Return (x, y) of the center of cell containing provided text 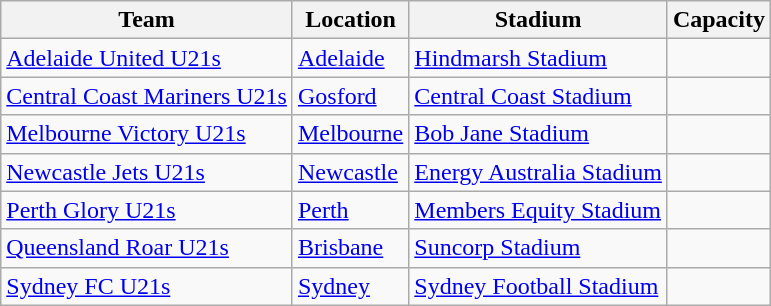
Brisbane (350, 248)
Melbourne Victory U21s (147, 134)
Members Equity Stadium (538, 210)
Sydney Football Stadium (538, 286)
Suncorp Stadium (538, 248)
Adelaide United U21s (147, 58)
Sydney (350, 286)
Hindmarsh Stadium (538, 58)
Perth Glory U21s (147, 210)
Stadium (538, 20)
Team (147, 20)
Perth (350, 210)
Gosford (350, 96)
Sydney FC U21s (147, 286)
Adelaide (350, 58)
Central Coast Stadium (538, 96)
Energy Australia Stadium (538, 172)
Queensland Roar U21s (147, 248)
Newcastle (350, 172)
Bob Jane Stadium (538, 134)
Central Coast Mariners U21s (147, 96)
Melbourne (350, 134)
Newcastle Jets U21s (147, 172)
Location (350, 20)
Capacity (718, 20)
